Return (X, Y) of the center of cell containing provided text 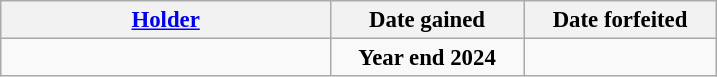
Holder (166, 20)
Date gained (428, 20)
Year end 2024 (428, 58)
Date forfeited (620, 20)
